Provide the (X, Y) coordinate of the cell's center where the given text is located.  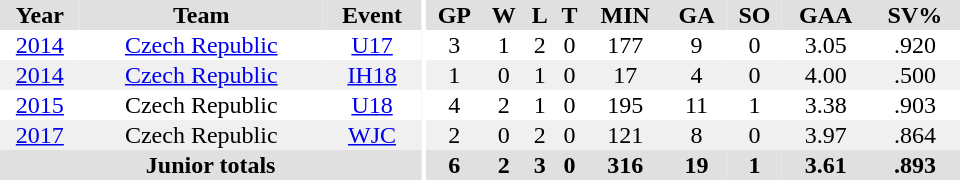
8 (696, 135)
Junior totals (210, 165)
SO (754, 15)
.893 (915, 165)
W (504, 15)
GA (696, 15)
6 (454, 165)
.920 (915, 45)
U18 (372, 105)
177 (625, 45)
.903 (915, 105)
Year (40, 15)
121 (625, 135)
3.97 (826, 135)
Team (202, 15)
T (570, 15)
2015 (40, 105)
3.38 (826, 105)
11 (696, 105)
2017 (40, 135)
L (540, 15)
3.05 (826, 45)
17 (625, 75)
IH18 (372, 75)
Event (372, 15)
9 (696, 45)
19 (696, 165)
GP (454, 15)
195 (625, 105)
SV% (915, 15)
WJC (372, 135)
3.61 (826, 165)
U17 (372, 45)
316 (625, 165)
.500 (915, 75)
GAA (826, 15)
.864 (915, 135)
4.00 (826, 75)
MIN (625, 15)
